Capture the cell that displays the provided text and extract its (x, y) central coordinate. 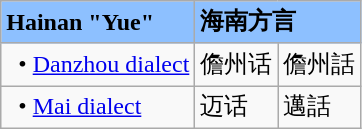
邁話 (320, 108)
• Mai dialect (98, 108)
迈话 (236, 108)
海南方言 (278, 22)
• Danzhou dialect (98, 64)
儋州话 (236, 64)
Hainan "Yue" (98, 22)
儋州話 (320, 64)
